Identify which cell holds the provided text, then report its [X, Y] central coordinate. 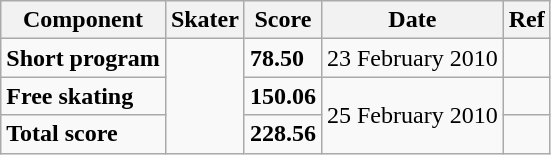
Short program [84, 58]
Component [84, 20]
Skater [204, 20]
228.56 [282, 134]
25 February 2010 [412, 115]
78.50 [282, 58]
Ref [526, 20]
Total score [84, 134]
Score [282, 20]
Free skating [84, 96]
23 February 2010 [412, 58]
150.06 [282, 96]
Date [412, 20]
